Return the [X, Y] coordinate for the center point of the cell that contains the specified text.  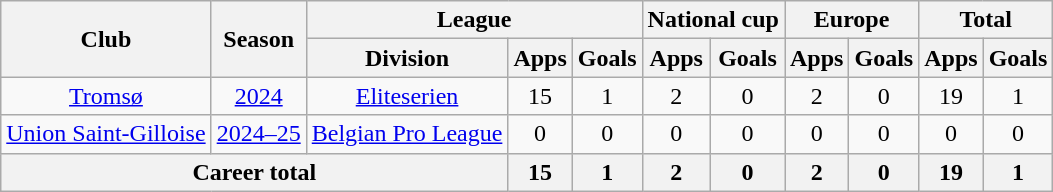
National cup [713, 20]
Eliteserien [407, 96]
Europe [851, 20]
Career total [254, 172]
Tromsø [106, 96]
2024–25 [258, 134]
Belgian Pro League [407, 134]
League [474, 20]
Union Saint-Gilloise [106, 134]
Season [258, 39]
2024 [258, 96]
Total [986, 20]
Club [106, 39]
Division [407, 58]
